Extract the (X, Y) coordinate from the center of the cell holding the provided text.  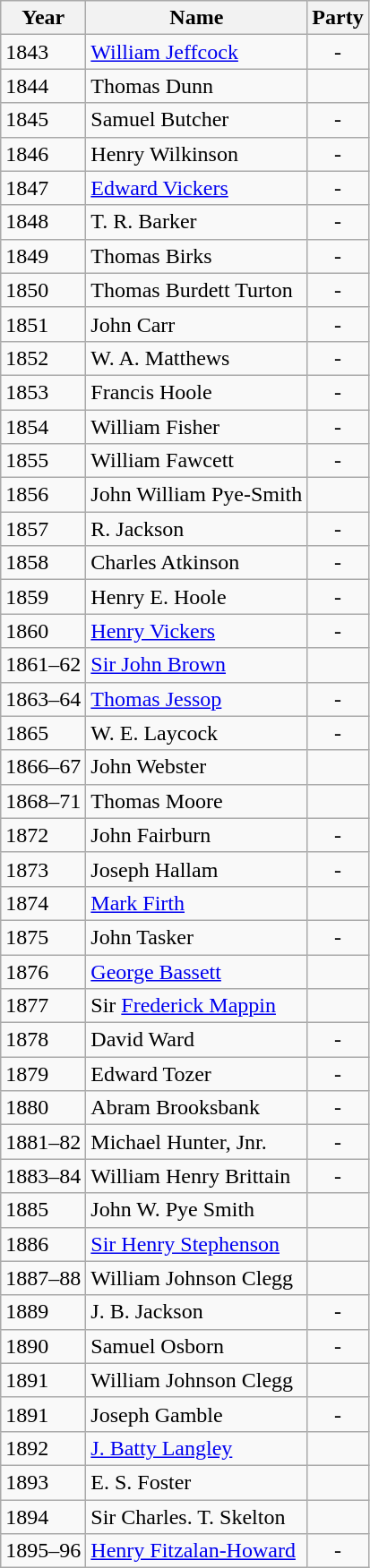
1895–96 (43, 1551)
1846 (43, 154)
Michael Hunter, Jnr. (197, 1142)
1855 (43, 461)
1857 (43, 529)
Edward Tozer (197, 1074)
Edward Vickers (197, 188)
1883–84 (43, 1176)
1859 (43, 597)
1848 (43, 222)
Charles Atkinson (197, 563)
Francis Hoole (197, 392)
1881–82 (43, 1142)
Sir Frederick Mappin (197, 1006)
Party (338, 18)
Thomas Jessop (197, 699)
1868–71 (43, 801)
1875 (43, 937)
1873 (43, 869)
Name (197, 18)
1853 (43, 392)
Joseph Gamble (197, 1414)
1887–88 (43, 1278)
E. S. Foster (197, 1482)
1863–64 (43, 699)
Mark Firth (197, 903)
William Jeffcock (197, 52)
Samuel Butcher (197, 120)
Sir Charles. T. Skelton (197, 1517)
1854 (43, 427)
1878 (43, 1040)
W. A. Matthews (197, 358)
John Fairburn (197, 835)
Year (43, 18)
T. R. Barker (197, 222)
John W. Pye Smith (197, 1210)
1890 (43, 1346)
William Fisher (197, 427)
1874 (43, 903)
Thomas Burdett Turton (197, 290)
1856 (43, 495)
William Fawcett (197, 461)
David Ward (197, 1040)
1892 (43, 1448)
1877 (43, 1006)
1844 (43, 86)
J. Batty Langley (197, 1448)
1847 (43, 188)
Henry Vickers (197, 631)
1852 (43, 358)
1889 (43, 1312)
1845 (43, 120)
1849 (43, 256)
William Henry Brittain (197, 1176)
Henry Wilkinson (197, 154)
John Carr (197, 324)
1876 (43, 971)
Joseph Hallam (197, 869)
W. E. Laycock (197, 733)
Sir Henry Stephenson (197, 1244)
1893 (43, 1482)
John Tasker (197, 937)
J. B. Jackson (197, 1312)
Thomas Moore (197, 801)
1843 (43, 52)
Thomas Birks (197, 256)
1850 (43, 290)
1861–62 (43, 665)
Abram Brooksbank (197, 1108)
1851 (43, 324)
1885 (43, 1210)
Thomas Dunn (197, 86)
1880 (43, 1108)
Henry Fitzalan-Howard (197, 1551)
1894 (43, 1517)
1865 (43, 733)
George Bassett (197, 971)
John William Pye-Smith (197, 495)
Samuel Osborn (197, 1346)
1872 (43, 835)
John Webster (197, 767)
R. Jackson (197, 529)
Henry E. Hoole (197, 597)
1879 (43, 1074)
Sir John Brown (197, 665)
1858 (43, 563)
1860 (43, 631)
1866–67 (43, 767)
1886 (43, 1244)
